Find where the given text appears and provide that cell's center as [X, Y] coordinate. 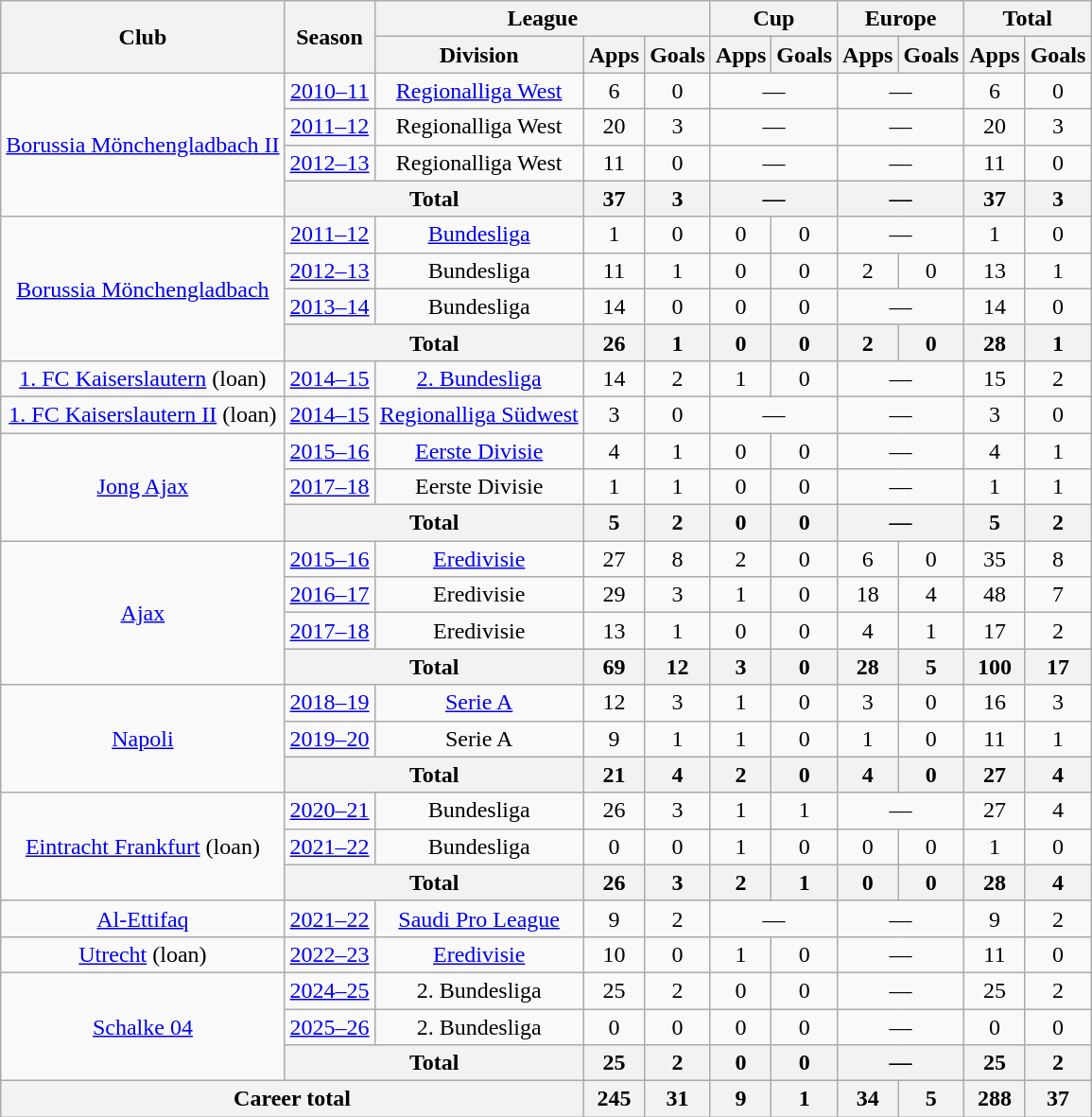
2024–25 [329, 990]
Career total [292, 1099]
35 [995, 559]
245 [614, 1099]
288 [995, 1099]
Ajax [143, 613]
69 [614, 667]
Eintracht Frankfurt (loan) [143, 846]
1. FC Kaiserslautern II (loan) [143, 414]
18 [868, 595]
League [543, 19]
Al-Ettifaq [143, 918]
Europe [901, 19]
100 [995, 667]
2010–11 [329, 91]
10 [614, 954]
31 [678, 1099]
Napoli [143, 739]
Saudi Pro League [478, 918]
2013–14 [329, 306]
Division [478, 55]
Borussia Mönchengladbach [143, 288]
2025–26 [329, 1026]
21 [614, 775]
34 [868, 1099]
2016–17 [329, 595]
48 [995, 595]
2019–20 [329, 739]
Jong Ajax [143, 487]
29 [614, 595]
Regionalliga Südwest [478, 414]
Utrecht (loan) [143, 954]
Cup [773, 19]
1. FC Kaiserslautern (loan) [143, 378]
2020–21 [329, 811]
Schalke 04 [143, 1026]
Club [143, 37]
7 [1058, 595]
Borussia Mönchengladbach II [143, 145]
16 [995, 703]
2022–23 [329, 954]
Season [329, 37]
15 [995, 378]
2018–19 [329, 703]
